Scan for the cell matching the given text and deliver its (X, Y) coordinate at center. 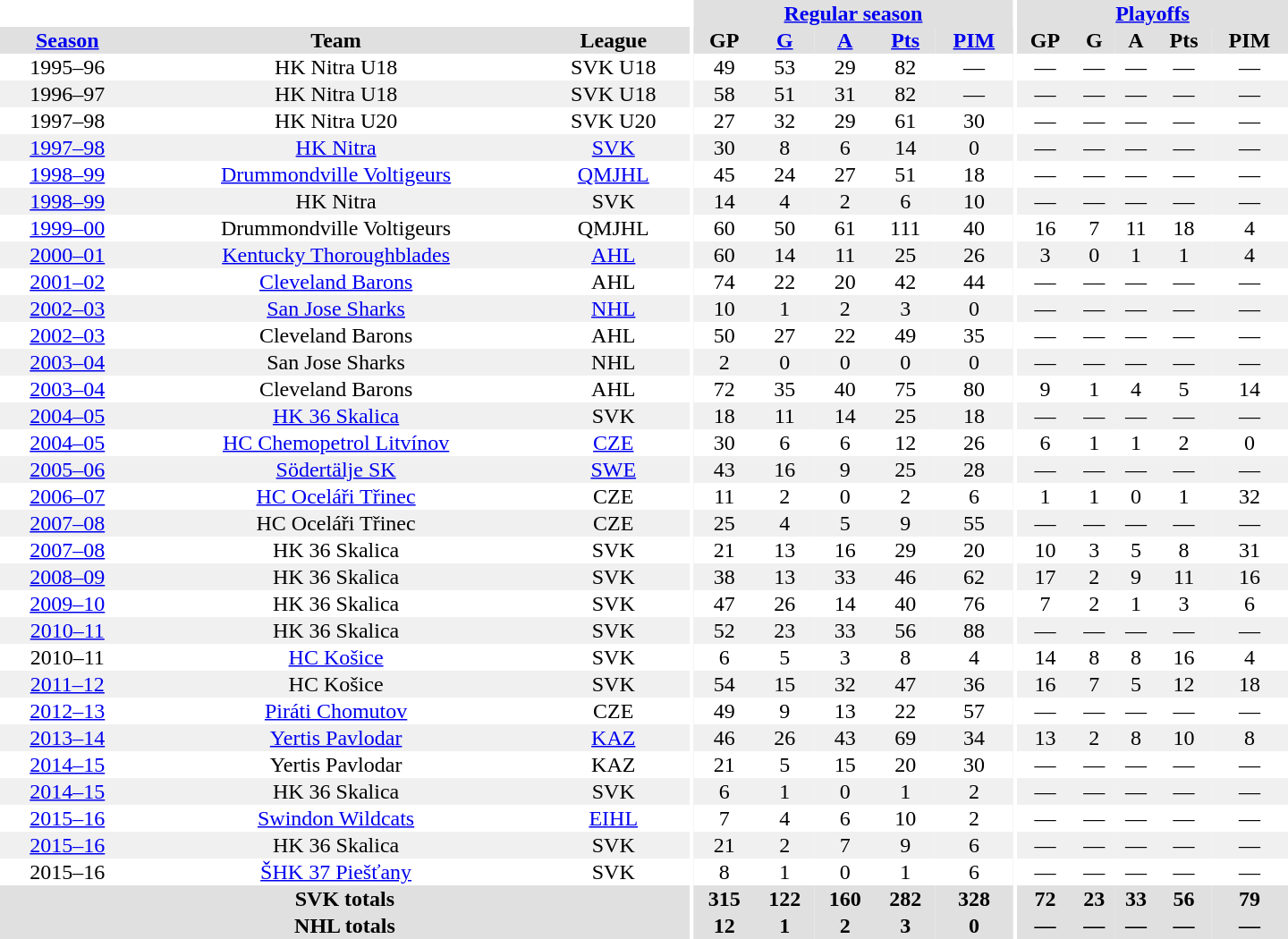
54 (724, 684)
1995–96 (68, 67)
74 (724, 282)
1999–00 (68, 228)
Kentucky Thoroughblades (336, 255)
42 (905, 282)
24 (784, 174)
EIHL (614, 818)
SWE (614, 469)
34 (974, 738)
1996–97 (68, 94)
HK Nitra U20 (336, 121)
17 (1045, 577)
282 (905, 899)
Team (336, 40)
2001–02 (68, 282)
62 (974, 577)
2009–10 (68, 604)
HC Chemopetrol Litvínov (336, 443)
88 (974, 630)
Playoffs (1152, 13)
76 (974, 604)
Regular season (853, 13)
2000–01 (68, 255)
2011–12 (68, 684)
122 (784, 899)
55 (974, 523)
SVK U20 (614, 121)
45 (724, 174)
53 (784, 67)
315 (724, 899)
League (614, 40)
79 (1250, 899)
Season (68, 40)
SVK totals (345, 899)
80 (974, 389)
NHL totals (345, 926)
28 (974, 469)
36 (974, 684)
Södertälje SK (336, 469)
2006–07 (68, 496)
111 (905, 228)
328 (974, 899)
57 (974, 711)
2008–09 (68, 577)
44 (974, 282)
38 (724, 577)
2005–06 (68, 469)
69 (905, 738)
75 (905, 389)
ŠHK 37 Piešťany (336, 872)
2013–14 (68, 738)
52 (724, 630)
58 (724, 94)
Swindon Wildcats (336, 818)
Piráti Chomutov (336, 711)
2012–13 (68, 711)
160 (844, 899)
